From the cell containing the given text, extract its center point as [x, y] coordinate. 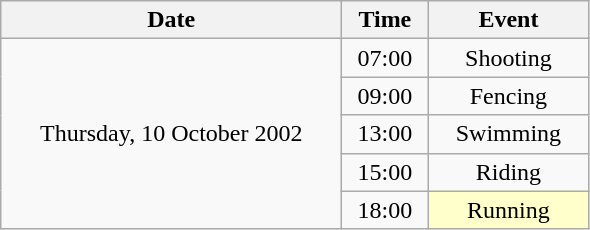
Shooting [508, 58]
Thursday, 10 October 2002 [172, 134]
Time [385, 20]
Fencing [508, 96]
Running [508, 210]
18:00 [385, 210]
07:00 [385, 58]
15:00 [385, 172]
Riding [508, 172]
Swimming [508, 134]
09:00 [385, 96]
Event [508, 20]
Date [172, 20]
13:00 [385, 134]
